Detect which cell encompasses the target text, then output its (x, y) center coordinate. 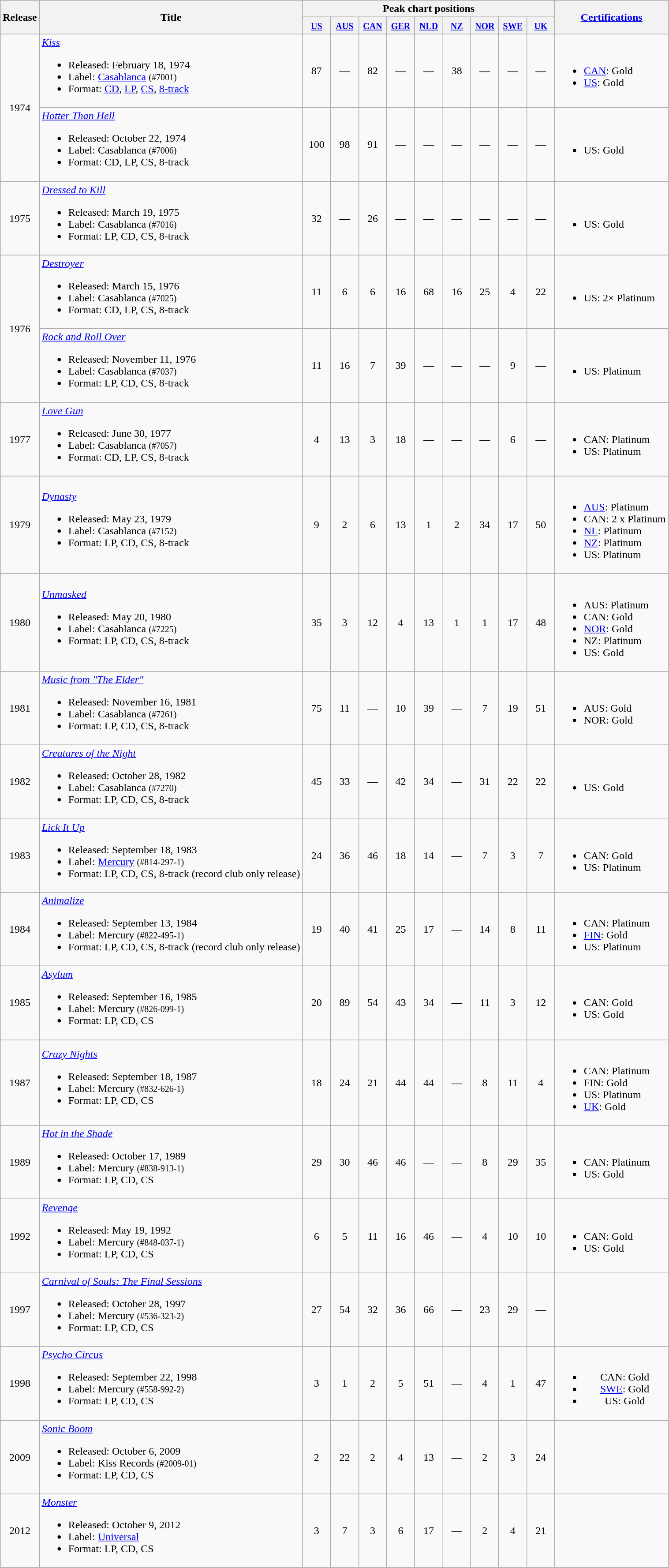
CAN (373, 26)
MonsterReleased: October 9, 2012Label: UniversalFormat: LP, CD, CS (171, 1531)
1984 (20, 929)
Lick It UpReleased: September 18, 1983Label: Mercury (#814-297-1)Format: LP, CD, CS, 8-track (record club only release) (171, 856)
Hotter Than HellReleased: October 22, 1974Label: Casablanca (#7006)Format: CD, LP, CS, 8-track (171, 145)
1989 (20, 1162)
23 (485, 1309)
Hot in the ShadeReleased: October 17, 1989Label: Mercury (#838-913-1)Format: LP, CD, CS (171, 1162)
NZ (457, 26)
CAN: PlatinumUS: Gold (611, 1162)
US (317, 26)
Psycho CircusReleased: September 22, 1998Label: Mercury (#558-992-2)Format: LP, CD, CS (171, 1384)
75 (317, 708)
KissReleased: February 18, 1974Label: Casablanca (#7001)Format: CD, LP, CS, 8-track (171, 71)
AUS (345, 26)
43 (401, 1003)
US: Platinum (611, 365)
50 (541, 525)
1987 (20, 1083)
91 (373, 145)
48 (541, 622)
33 (345, 782)
89 (345, 1003)
NOR (485, 26)
Carnival of Souls: The Final SessionsReleased: October 28, 1997Label: Mercury (#536-323-2)Format: LP, CD, CS (171, 1309)
Rock and Roll OverReleased: November 11, 1976Label: Casablanca (#7037)Format: LP, CD, CS, 8-track (171, 365)
1981 (20, 708)
45 (317, 782)
Crazy NightsReleased: September 18, 1987Label: Mercury (#832-626-1)Format: LP, CD, CS (171, 1083)
30 (345, 1162)
1998 (20, 1384)
Sonic BoomReleased: October 6, 2009Label: Kiss Records (#2009-01)Format: LP, CD, CS (171, 1457)
1992 (20, 1236)
DestroyerReleased: March 15, 1976Label: Casablanca (#7025)Format: CD, LP, CS, 8-track (171, 292)
Dressed to KillReleased: March 19, 1975Label: Casablanca (#7016)Format: LP, CD, CS, 8-track (171, 218)
20 (317, 1003)
AnimalizeReleased: September 13, 1984Label: Mercury (#822-495-1)Format: LP, CD, CS, 8-track (record club only release) (171, 929)
AUS: GoldNOR: Gold (611, 708)
47 (541, 1384)
27 (317, 1309)
1985 (20, 1003)
DynastyReleased: May 23, 1979Label: Casablanca (#7152)Format: LP, CD, CS, 8-track (171, 525)
RevengeReleased: May 19, 1992Label: Mercury (#848-037-1)Format: LP, CD, CS (171, 1236)
41 (373, 929)
CAN: GoldSWE: GoldUS: Gold (611, 1384)
AsylumReleased: September 16, 1985Label: Mercury (#826-099-1)Format: LP, CD, CS (171, 1003)
Creatures of the NightReleased: October 28, 1982Label: Casablanca (#7270)Format: LP, CD, CS, 8-track (171, 782)
38 (457, 71)
CAN: PlatinumUS: Platinum (611, 439)
AUS: PlatinumCAN: 2 x PlatinumNL: PlatinumNZ: PlatinumUS: Platinum (611, 525)
40 (345, 929)
NLD (429, 26)
UK (541, 26)
Music from "The Elder"Released: November 16, 1981Label: Casablanca (#7261)Format: LP, CD, CS, 8-track (171, 708)
1980 (20, 622)
1983 (20, 856)
SWE (513, 26)
1975 (20, 218)
Title (171, 17)
Release (20, 17)
US: 2× Platinum (611, 292)
UnmaskedReleased: May 20, 1980Label: Casablanca (#7225)Format: LP, CD, CS, 8-track (171, 622)
66 (429, 1309)
CAN: PlatinumFIN: GoldUS: PlatinumUK: Gold (611, 1083)
82 (373, 71)
Love GunReleased: June 30, 1977Label: Casablanca (#7057)Format: CD, LP, CS, 8-track (171, 439)
Peak chart positions (429, 9)
1974 (20, 108)
100 (317, 145)
2012 (20, 1531)
42 (401, 782)
1979 (20, 525)
1997 (20, 1309)
GER (401, 26)
2009 (20, 1457)
68 (429, 292)
Certifications (611, 17)
26 (373, 218)
1977 (20, 439)
AUS: PlatinumCAN: GoldNOR: GoldNZ: PlatinumUS: Gold (611, 622)
CAN: GoldUS: Platinum (611, 856)
1982 (20, 782)
87 (317, 71)
CAN: PlatinumFIN: GoldUS: Platinum (611, 929)
31 (485, 782)
1976 (20, 329)
98 (345, 145)
